Search for the cell housing the specified text and yield its (x, y) center coordinate. 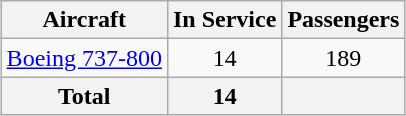
Total (84, 96)
Aircraft (84, 20)
In Service (224, 20)
Passengers (344, 20)
Boeing 737-800 (84, 58)
189 (344, 58)
